Pinpoint the cell where the given text exists, returning its (X, Y) midpoint coordinate. 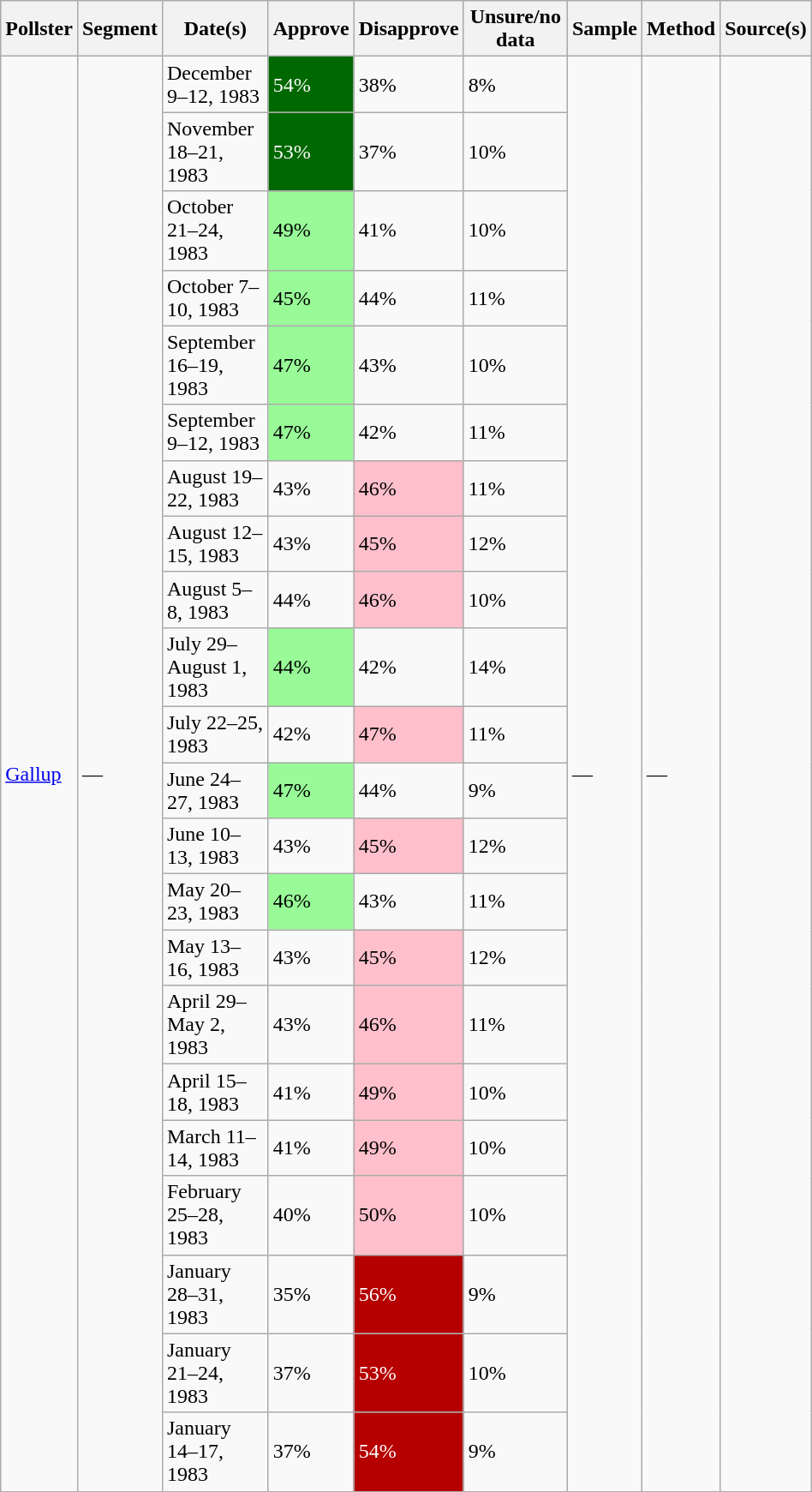
March 11–14, 1983 (215, 1148)
Sample (605, 29)
38% (409, 84)
Source(s) (766, 29)
January 14–17, 1983 (215, 1452)
Method (682, 29)
Pollster (39, 29)
February 25–28, 1983 (215, 1215)
October 7–10, 1983 (215, 298)
May 20–23, 1983 (215, 902)
April 29–May 2, 1983 (215, 1025)
8% (516, 84)
July 29–August 1, 1983 (215, 667)
September 16–19, 1983 (215, 365)
October 21–24, 1983 (215, 231)
November 18–21, 1983 (215, 152)
Disapprove (409, 29)
August 19–22, 1983 (215, 488)
June 10–13, 1983 (215, 847)
Gallup (39, 774)
April 15–18, 1983 (215, 1092)
Approve (311, 29)
Date(s) (215, 29)
September 9–12, 1983 (215, 432)
December 9–12, 1983 (215, 84)
January 21–24, 1983 (215, 1373)
June 24–27, 1983 (215, 790)
35% (311, 1294)
August 5–8, 1983 (215, 600)
56% (409, 1294)
January 28–31, 1983 (215, 1294)
14% (516, 667)
Segment (120, 29)
May 13–16, 1983 (215, 958)
July 22–25, 1983 (215, 734)
August 12–15, 1983 (215, 543)
50% (409, 1215)
40% (311, 1215)
Unsure/no data (516, 29)
